Provide the [x, y] coordinate of the cell's center where the given text is located.  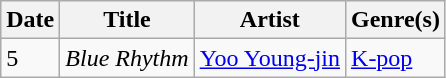
5 [30, 58]
K-pop [396, 58]
Date [30, 20]
Blue Rhythm [127, 58]
Artist [270, 20]
Title [127, 20]
Yoo Young-jin [270, 58]
Genre(s) [396, 20]
